Pinpoint the cell where the given text exists, returning its (x, y) midpoint coordinate. 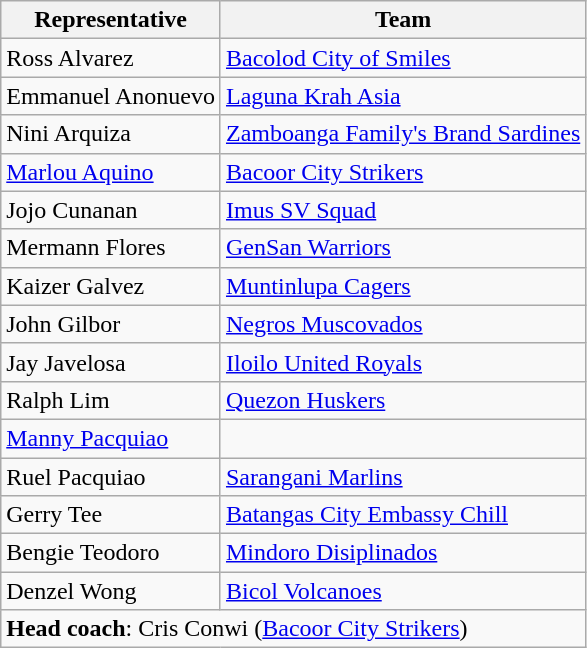
Mindoro Disiplinados (402, 553)
Marlou Aquino (111, 172)
Mermann Flores (111, 248)
Bacoor City Strikers (402, 172)
Ross Alvarez (111, 58)
Bicol Volcanoes (402, 591)
Bacolod City of Smiles (402, 58)
Denzel Wong (111, 591)
Zamboanga Family's Brand Sardines (402, 134)
Jay Javelosa (111, 362)
Ruel Pacquiao (111, 477)
Jojo Cunanan (111, 210)
Bengie Teodoro (111, 553)
Nini Arquiza (111, 134)
Batangas City Embassy Chill (402, 515)
Team (402, 20)
John Gilbor (111, 324)
Quezon Huskers (402, 400)
GenSan Warriors (402, 248)
Iloilo United Royals (402, 362)
Kaizer Galvez (111, 286)
Manny Pacquiao (111, 438)
Sarangani Marlins (402, 477)
Emmanuel Anonuevo (111, 96)
Muntinlupa Cagers (402, 286)
Laguna Krah Asia (402, 96)
Representative (111, 20)
Imus SV Squad (402, 210)
Negros Muscovados (402, 324)
Ralph Lim (111, 400)
Head coach: Cris Conwi (Bacoor City Strikers) (294, 629)
Gerry Tee (111, 515)
